For the text-containing cell, return its midpoint in [x, y] coordinate format. 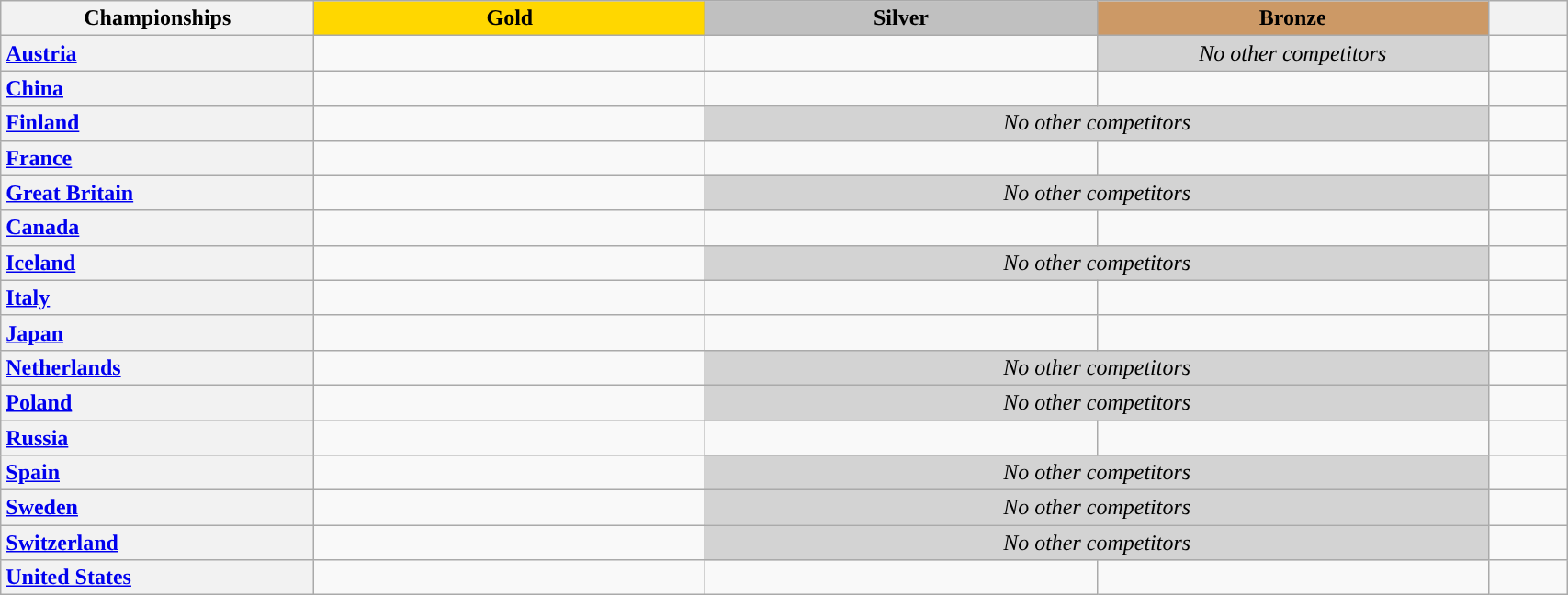
Silver [901, 18]
Spain [158, 473]
Bronze [1292, 18]
Japan [158, 332]
Sweden [158, 508]
Great Britain [158, 193]
France [158, 158]
Austria [158, 53]
Gold [510, 18]
Russia [158, 438]
Italy [158, 297]
Switzerland [158, 543]
China [158, 88]
Championships [158, 18]
Canada [158, 228]
Poland [158, 402]
Netherlands [158, 367]
Iceland [158, 263]
United States [158, 578]
Finland [158, 123]
